Search for the cell housing the specified text and yield its (X, Y) center coordinate. 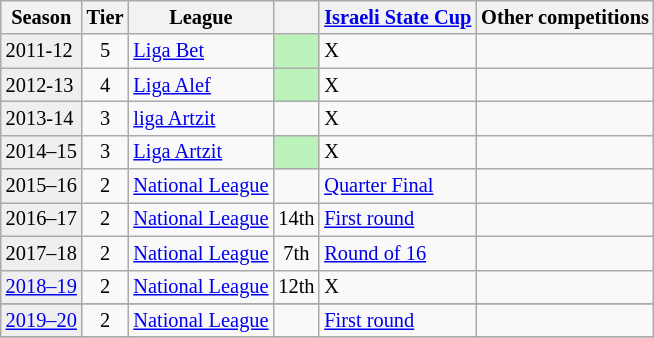
2018–19 (42, 287)
2017–18 (42, 253)
4 (106, 85)
Israeli State Cup (398, 17)
liga Artzit (200, 118)
7th (296, 253)
Tier (106, 17)
12th (296, 287)
Round of 16 (398, 253)
2016–17 (42, 219)
League (200, 17)
Other competitions (564, 17)
Liga Artzit (200, 152)
Season (42, 17)
Liga Alef (200, 85)
Quarter Final (398, 186)
2014–15 (42, 152)
2013-14 (42, 118)
2011-12 (42, 51)
Liga Bet (200, 51)
2015–16 (42, 186)
5 (106, 51)
2012-13 (42, 85)
14th (296, 219)
2019–20 (42, 320)
